Identify which cell holds the provided text, then report its [x, y] central coordinate. 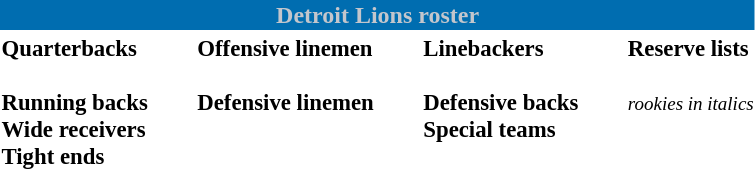
Detroit Lions roster [378, 15]
